Determine the (X, Y) coordinate at the center of the cell enclosing the given text.  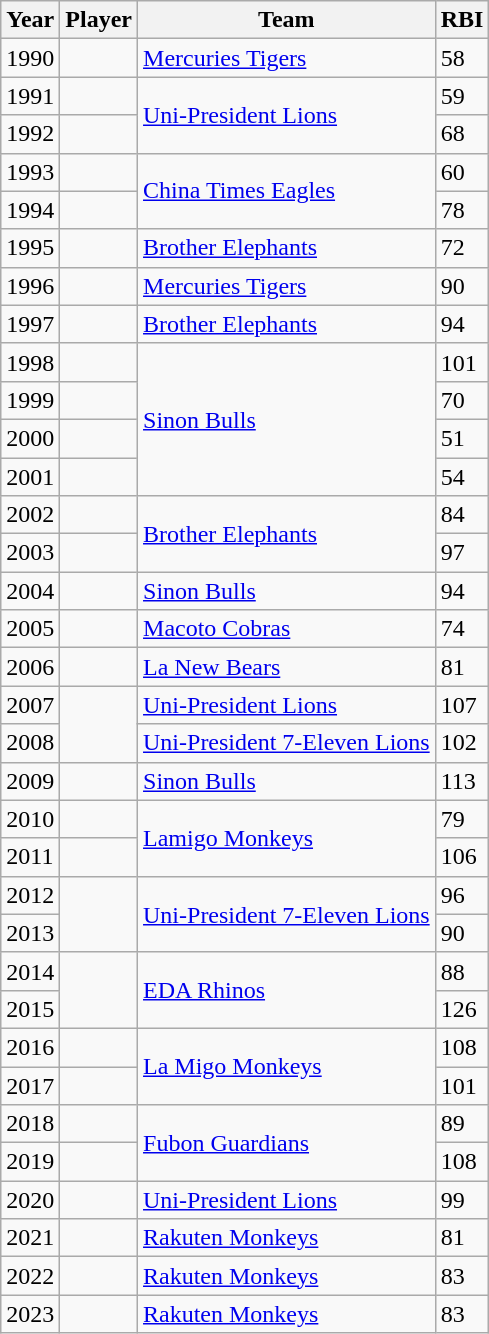
89 (462, 1124)
2001 (30, 477)
79 (462, 819)
1998 (30, 362)
2022 (30, 1276)
96 (462, 895)
2018 (30, 1124)
54 (462, 477)
2013 (30, 933)
Fubon Guardians (287, 1143)
RBI (462, 20)
113 (462, 781)
2008 (30, 743)
2010 (30, 819)
Lamigo Monkeys (287, 838)
La New Bears (287, 667)
2006 (30, 667)
2005 (30, 629)
2019 (30, 1162)
60 (462, 172)
La Migo Monkeys (287, 1066)
2009 (30, 781)
78 (462, 210)
59 (462, 96)
Year (30, 20)
2007 (30, 705)
2003 (30, 553)
2017 (30, 1085)
2021 (30, 1238)
74 (462, 629)
2004 (30, 591)
Player (99, 20)
2023 (30, 1314)
2015 (30, 1009)
106 (462, 857)
51 (462, 438)
70 (462, 400)
68 (462, 134)
2011 (30, 857)
72 (462, 248)
126 (462, 1009)
1990 (30, 58)
102 (462, 743)
107 (462, 705)
China Times Eagles (287, 191)
1999 (30, 400)
2002 (30, 515)
97 (462, 553)
2012 (30, 895)
1997 (30, 324)
1995 (30, 248)
1992 (30, 134)
Macoto Cobras (287, 629)
1991 (30, 96)
84 (462, 515)
1994 (30, 210)
EDA Rhinos (287, 990)
2014 (30, 971)
99 (462, 1200)
58 (462, 58)
2016 (30, 1047)
1996 (30, 286)
2000 (30, 438)
Team (287, 20)
88 (462, 971)
1993 (30, 172)
2020 (30, 1200)
